Capture the cell that displays the provided text and extract its [X, Y] central coordinate. 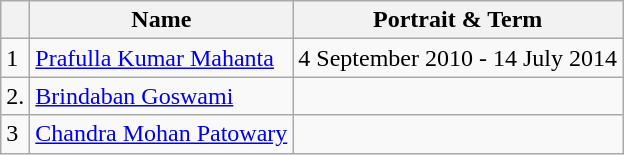
Chandra Mohan Patowary [162, 134]
1 [16, 58]
4 September 2010 - 14 July 2014 [458, 58]
2. [16, 96]
Portrait & Term [458, 20]
Prafulla Kumar Mahanta [162, 58]
Brindaban Goswami [162, 96]
3 [16, 134]
Name [162, 20]
